Find where the given text appears and provide that cell's center as [x, y] coordinate. 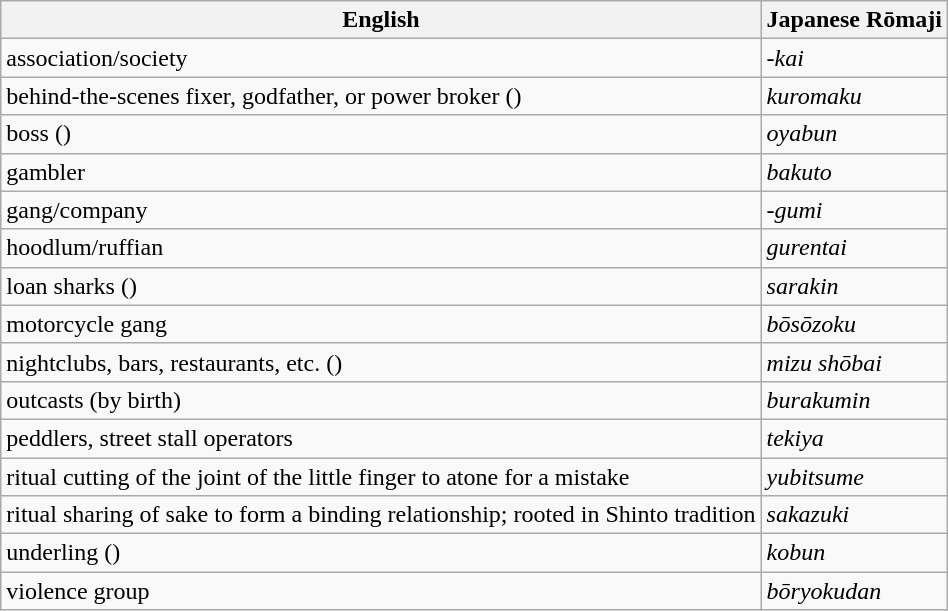
oyabun [854, 134]
outcasts (by birth) [381, 400]
motorcycle gang [381, 324]
hoodlum/ruffian [381, 248]
gurentai [854, 248]
English [381, 20]
-kai [854, 58]
bōryokudan [854, 591]
association/society [381, 58]
mizu shōbai [854, 362]
nightclubs, bars, restaurants, etc. () [381, 362]
-gumi [854, 210]
tekiya [854, 438]
gambler [381, 172]
sakazuki [854, 515]
behind-the-scenes fixer, godfather, or power broker () [381, 96]
kobun [854, 553]
boss () [381, 134]
violence group [381, 591]
ritual sharing of sake to form a binding relationship; rooted in Shinto tradition [381, 515]
underling () [381, 553]
gang/company [381, 210]
loan sharks () [381, 286]
peddlers, street stall operators [381, 438]
kuromaku [854, 96]
bōsōzoku [854, 324]
yubitsume [854, 477]
burakumin [854, 400]
ritual cutting of the joint of the little finger to atone for a mistake [381, 477]
sarakin [854, 286]
bakuto [854, 172]
Japanese Rōmaji [854, 20]
